Provide the [X, Y] coordinate of the cell's center where the given text is located.  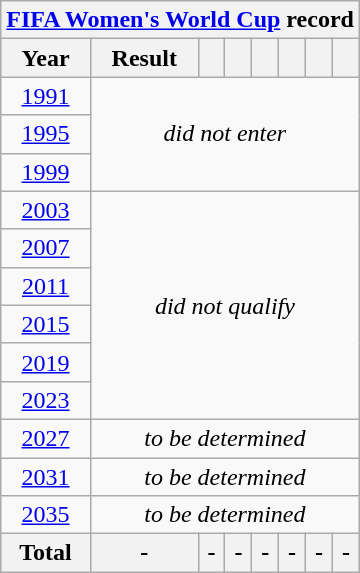
1995 [46, 134]
2019 [46, 362]
1999 [46, 172]
FIFA Women's World Cup record [180, 20]
2011 [46, 286]
2031 [46, 477]
2007 [46, 248]
2023 [46, 400]
Total [46, 553]
2027 [46, 438]
2015 [46, 324]
2003 [46, 210]
did not enter [224, 134]
2035 [46, 515]
Year [46, 58]
did not qualify [224, 305]
1991 [46, 96]
Result [144, 58]
